Return the [X, Y] coordinate for the center point of the cell that contains the specified text.  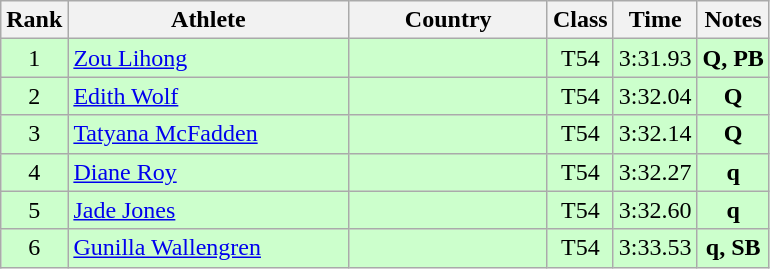
Rank [34, 20]
3:33.53 [655, 248]
3:32.60 [655, 210]
3 [34, 134]
5 [34, 210]
Class [580, 20]
Time [655, 20]
Jade Jones [208, 210]
3:32.14 [655, 134]
1 [34, 58]
Athlete [208, 20]
3:31.93 [655, 58]
Gunilla Wallengren [208, 248]
Edith Wolf [208, 96]
2 [34, 96]
Q, PB [733, 58]
Tatyana McFadden [208, 134]
Country [448, 20]
Zou Lihong [208, 58]
6 [34, 248]
3:32.04 [655, 96]
Notes [733, 20]
4 [34, 172]
q, SB [733, 248]
Diane Roy [208, 172]
3:32.27 [655, 172]
